Extract the [X, Y] coordinate from the center of the cell holding the provided text.  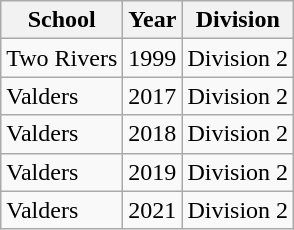
Year [152, 20]
Two Rivers [62, 58]
2018 [152, 134]
Division [238, 20]
2017 [152, 96]
2019 [152, 172]
School [62, 20]
2021 [152, 210]
1999 [152, 58]
